Provide the (x, y) coordinate of the cell's center where the given text is located.  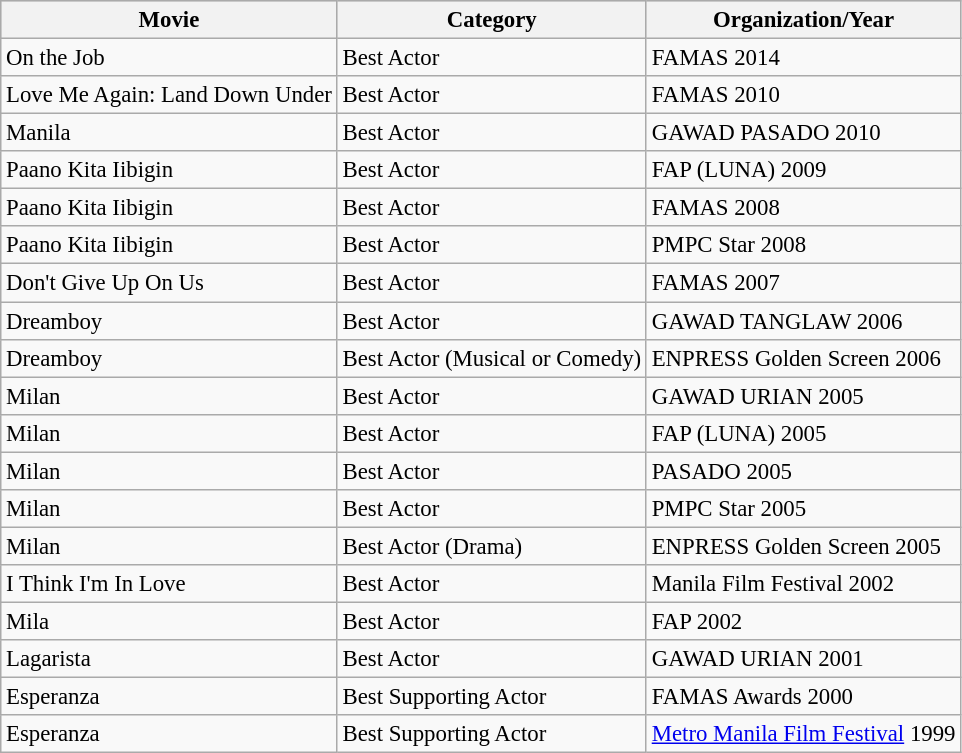
Mila (169, 621)
Metro Manila Film Festival 1999 (803, 734)
GAWAD TANGLAW 2006 (803, 321)
Organization/Year (803, 20)
FAMAS 2010 (803, 95)
Movie (169, 20)
Manila Film Festival 2002 (803, 584)
Love Me Again: Land Down Under (169, 95)
FAP 2002 (803, 621)
Best Actor (Drama) (492, 546)
FAMAS 2008 (803, 208)
Manila (169, 133)
Best Actor (Musical or Comedy) (492, 358)
Category (492, 20)
ENPRESS Golden Screen 2005 (803, 546)
GAWAD PASADO 2010 (803, 133)
PASADO 2005 (803, 471)
Lagarista (169, 659)
Don't Give Up On Us (169, 283)
FAMAS Awards 2000 (803, 696)
FAP (LUNA) 2005 (803, 433)
FAP (LUNA) 2009 (803, 170)
PMPC Star 2005 (803, 508)
GAWAD URIAN 2005 (803, 396)
FAMAS 2014 (803, 57)
On the Job (169, 57)
I Think I'm In Love (169, 584)
PMPC Star 2008 (803, 245)
GAWAD URIAN 2001 (803, 659)
FAMAS 2007 (803, 283)
ENPRESS Golden Screen 2006 (803, 358)
